Output the [x, y] coordinate of the center of the cell containing the given text.  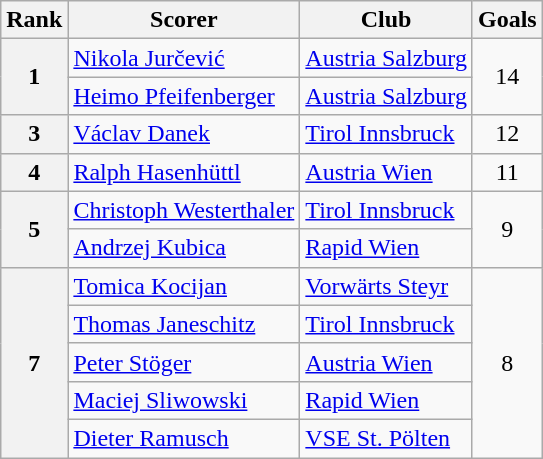
Dieter Ramusch [184, 438]
Rank [34, 20]
14 [507, 77]
Ralph Hasenhüttl [184, 172]
12 [507, 134]
9 [507, 229]
Peter Stöger [184, 362]
Goals [507, 20]
Scorer [184, 20]
Maciej Sliwowski [184, 400]
Andrzej Kubica [184, 248]
Club [386, 20]
Václav Danek [184, 134]
Vorwärts Steyr [386, 286]
Christoph Westerthaler [184, 210]
4 [34, 172]
5 [34, 229]
Thomas Janeschitz [184, 324]
1 [34, 77]
11 [507, 172]
Nikola Jurčević [184, 58]
3 [34, 134]
8 [507, 362]
7 [34, 362]
Heimo Pfeifenberger [184, 96]
VSE St. Pölten [386, 438]
Tomica Kocijan [184, 286]
